Return [X, Y] of the center of cell containing provided text 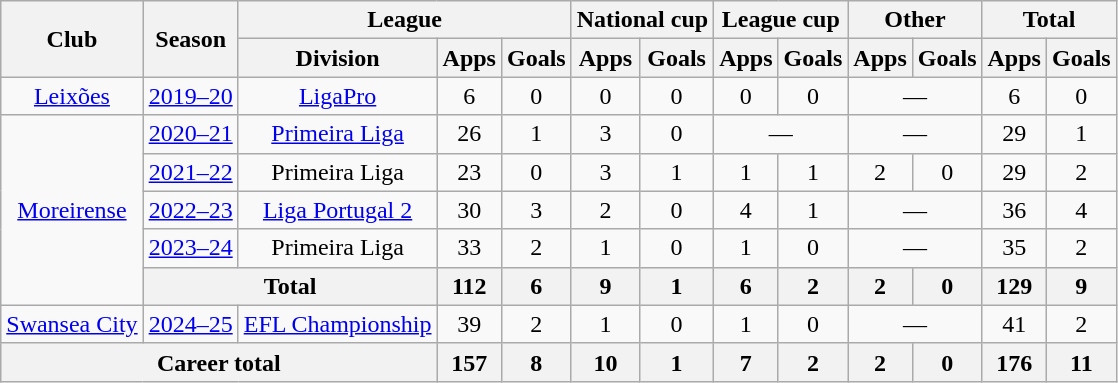
2023–24 [190, 248]
129 [1014, 286]
2019–20 [190, 96]
Career total [219, 362]
7 [746, 362]
National cup [642, 20]
36 [1014, 210]
33 [469, 248]
League [404, 20]
2022–23 [190, 210]
11 [1081, 362]
EFL Championship [338, 324]
112 [469, 286]
39 [469, 324]
Leixões [72, 96]
League cup [781, 20]
Moreirense [72, 210]
8 [536, 362]
30 [469, 210]
2021–22 [190, 172]
2024–25 [190, 324]
Liga Portugal 2 [338, 210]
2020–21 [190, 134]
35 [1014, 248]
Season [190, 39]
Division [338, 58]
10 [605, 362]
26 [469, 134]
41 [1014, 324]
Other [915, 20]
Club [72, 39]
176 [1014, 362]
157 [469, 362]
LigaPro [338, 96]
Swansea City [72, 324]
23 [469, 172]
